From the cell containing the given text, extract its center point as (x, y) coordinate. 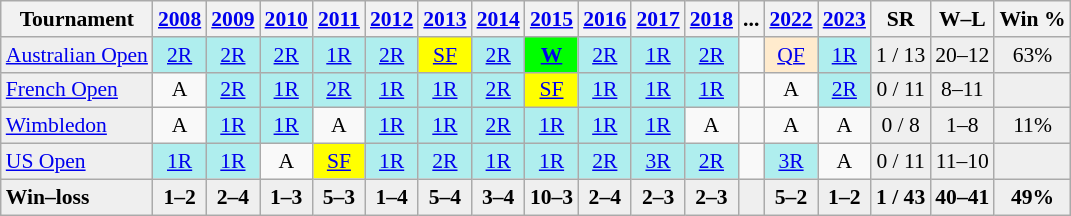
0 / 8 (900, 126)
1–4 (392, 197)
1 / 13 (900, 55)
1–8 (962, 126)
8–11 (962, 90)
2015 (552, 19)
Australian Open (77, 55)
2012 (392, 19)
QF (790, 55)
5–2 (790, 197)
Tournament (77, 19)
2008 (180, 19)
US Open (77, 162)
2017 (658, 19)
2010 (286, 19)
Win % (1032, 19)
French Open (77, 90)
40–41 (962, 197)
11% (1032, 126)
W–L (962, 19)
20–12 (962, 55)
5–4 (444, 197)
... (751, 19)
2023 (844, 19)
10–3 (552, 197)
SR (900, 19)
2016 (604, 19)
W (552, 55)
Win–loss (77, 197)
2022 (790, 19)
11–10 (962, 162)
2009 (232, 19)
3–4 (498, 197)
2014 (498, 19)
Wimbledon (77, 126)
2011 (339, 19)
2013 (444, 19)
63% (1032, 55)
1–3 (286, 197)
2018 (712, 19)
5–3 (339, 197)
1 / 43 (900, 197)
49% (1032, 197)
